Find where the given text appears and provide that cell's center as [X, Y] coordinate. 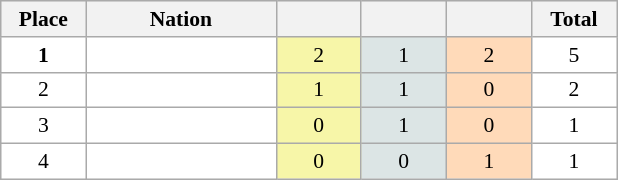
Nation [181, 19]
3 [44, 126]
5 [574, 55]
Place [44, 19]
4 [44, 162]
Total [574, 19]
